For the text-containing cell, return its midpoint in [x, y] coordinate format. 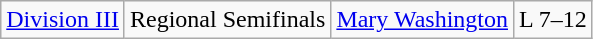
Regional Semifinals [227, 20]
Mary Washington [422, 20]
L 7–12 [554, 20]
Division III [63, 20]
